Extract the [X, Y] coordinate from the center of the cell holding the provided text.  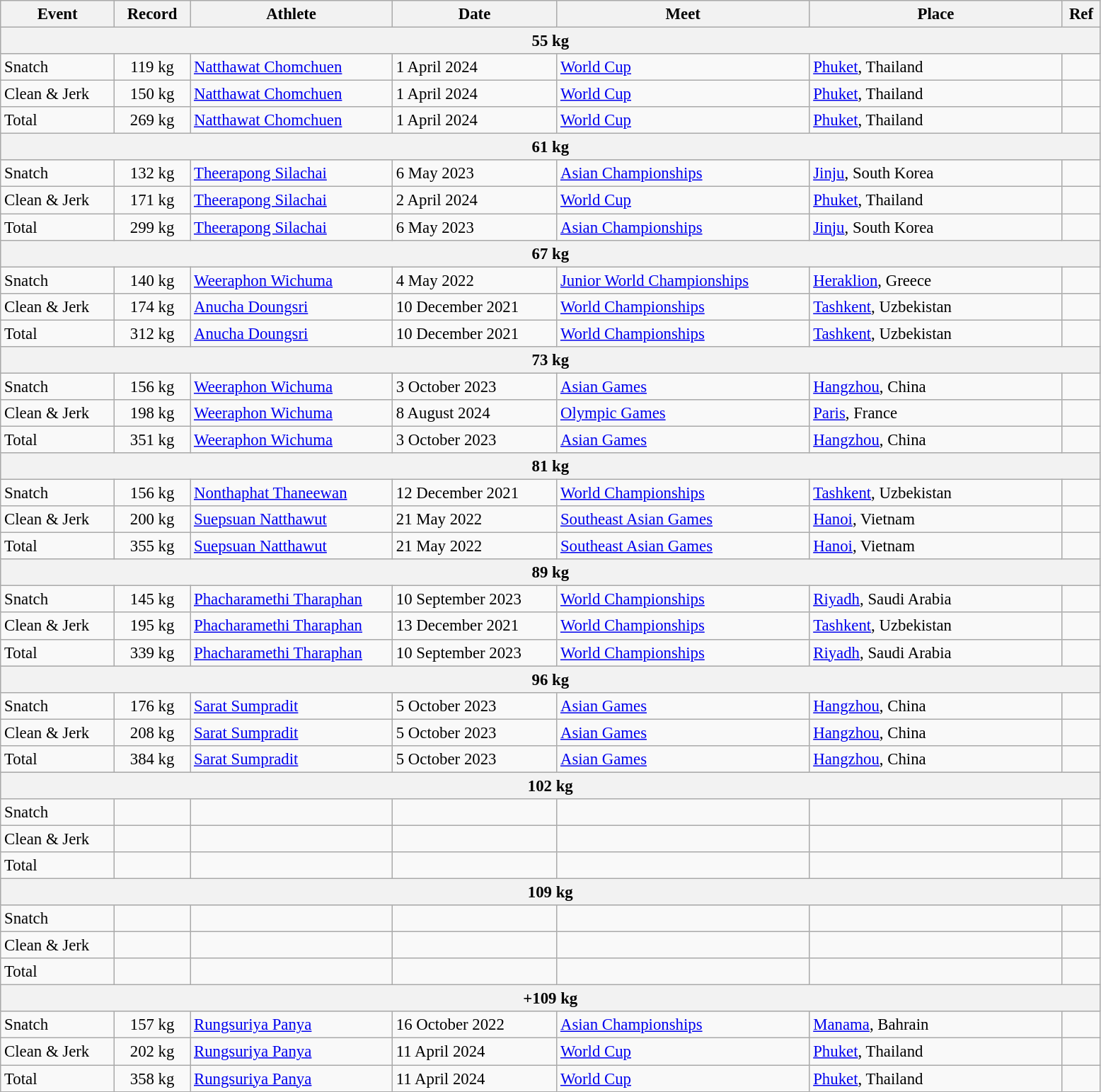
299 kg [153, 227]
119 kg [153, 67]
67 kg [550, 253]
4 May 2022 [474, 280]
Place [935, 14]
339 kg [153, 653]
Paris, France [935, 413]
140 kg [153, 280]
195 kg [153, 626]
13 December 2021 [474, 626]
8 August 2024 [474, 413]
157 kg [153, 1025]
Olympic Games [684, 413]
355 kg [153, 546]
Manama, Bahrain [935, 1025]
312 kg [153, 333]
61 kg [550, 147]
208 kg [153, 732]
Ref [1081, 14]
202 kg [153, 1052]
Heraklion, Greece [935, 280]
Record [153, 14]
Athlete [292, 14]
198 kg [153, 413]
269 kg [153, 120]
Meet [684, 14]
96 kg [550, 679]
132 kg [153, 173]
176 kg [153, 706]
89 kg [550, 573]
358 kg [153, 1079]
Nonthaphat Thaneewan [292, 493]
Date [474, 14]
12 December 2021 [474, 493]
102 kg [550, 786]
384 kg [153, 759]
2 April 2024 [474, 200]
73 kg [550, 360]
+109 kg [550, 999]
150 kg [153, 94]
145 kg [153, 599]
171 kg [153, 200]
16 October 2022 [474, 1025]
55 kg [550, 41]
Event [58, 14]
109 kg [550, 892]
351 kg [153, 439]
Junior World Championships [684, 280]
200 kg [153, 519]
81 kg [550, 466]
174 kg [153, 306]
